From the cell containing the given text, extract its center point as [x, y] coordinate. 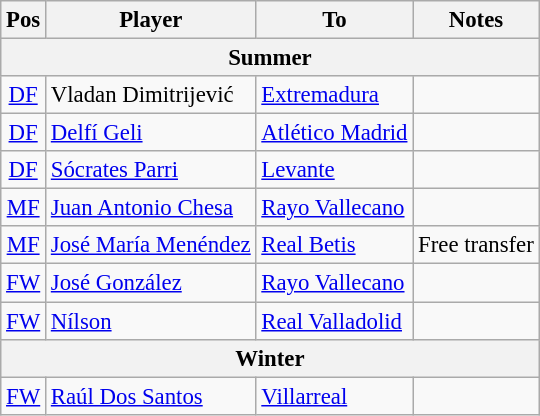
José María Menéndez [151, 245]
Summer [270, 58]
Sócrates Parri [151, 170]
Winter [270, 358]
Villarreal [334, 396]
Raúl Dos Santos [151, 396]
Vladan Dimitrijević [151, 95]
Real Valladolid [334, 321]
Notes [476, 20]
Delfí Geli [151, 133]
Player [151, 20]
Extremadura [334, 95]
Atlético Madrid [334, 133]
To [334, 20]
Nílson [151, 321]
Pos [24, 20]
Juan Antonio Chesa [151, 208]
Levante [334, 170]
José González [151, 283]
Real Betis [334, 245]
Free transfer [476, 245]
